Locate the cell with the specified text and output its (X, Y) center coordinate. 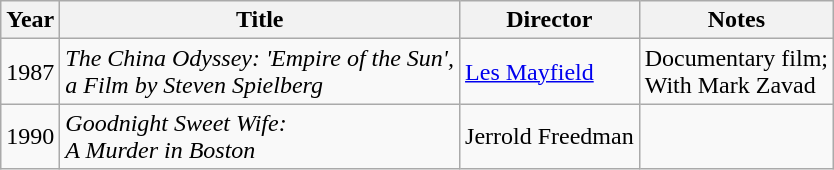
Director (550, 20)
1987 (30, 72)
Year (30, 20)
Jerrold Freedman (550, 136)
The China Odyssey: 'Empire of the Sun',a Film by Steven Spielberg (260, 72)
Title (260, 20)
Les Mayfield (550, 72)
Notes (736, 20)
1990 (30, 136)
Documentary film;With Mark Zavad (736, 72)
Goodnight Sweet Wife:A Murder in Boston (260, 136)
